Locate the cell with the specified text and output its (X, Y) center coordinate. 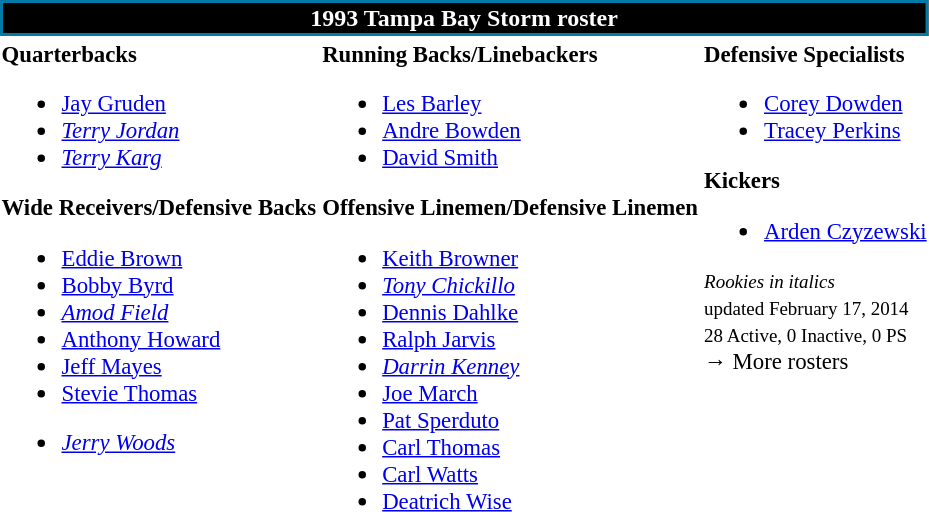
1993 Tampa Bay Storm roster (464, 18)
